Find where the given text appears and provide that cell's center as (x, y) coordinate. 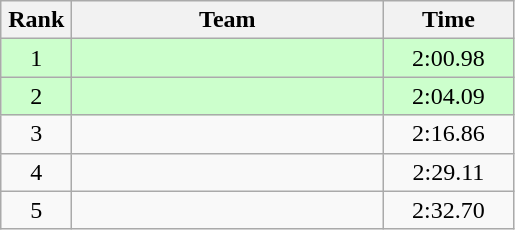
2:29.11 (448, 172)
2 (36, 96)
Team (228, 20)
Rank (36, 20)
4 (36, 172)
2:04.09 (448, 96)
2:32.70 (448, 210)
1 (36, 58)
2:16.86 (448, 134)
2:00.98 (448, 58)
3 (36, 134)
Time (448, 20)
5 (36, 210)
